Locate the cell with the specified text and output its (x, y) center coordinate. 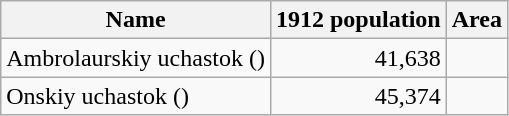
1912 population (358, 20)
Name (136, 20)
Onskiy uchastok () (136, 96)
Ambrolaurskiy uchastok () (136, 58)
41,638 (358, 58)
45,374 (358, 96)
Area (476, 20)
